For the text-containing cell, return its midpoint in (X, Y) coordinate format. 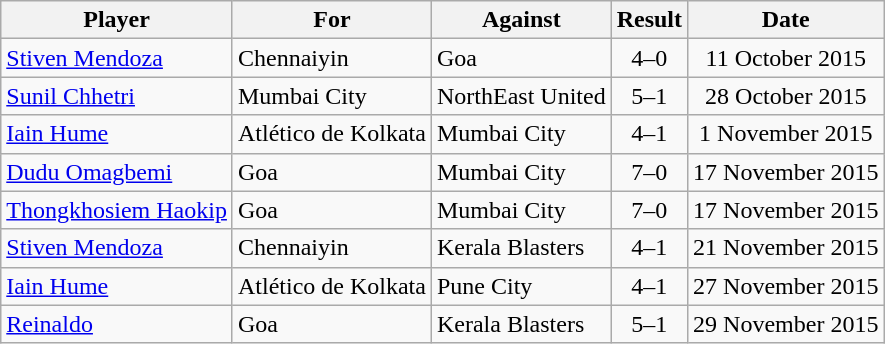
Player (117, 20)
Dudu Omagbemi (117, 172)
29 November 2015 (786, 324)
Result (649, 20)
NorthEast United (521, 96)
Date (786, 20)
1 November 2015 (786, 134)
Sunil Chhetri (117, 96)
Pune City (521, 286)
For (332, 20)
28 October 2015 (786, 96)
Reinaldo (117, 324)
21 November 2015 (786, 248)
4–0 (649, 58)
Thongkhosiem Haokip (117, 210)
11 October 2015 (786, 58)
27 November 2015 (786, 286)
Against (521, 20)
